Pinpoint the cell where the given text exists, returning its [x, y] midpoint coordinate. 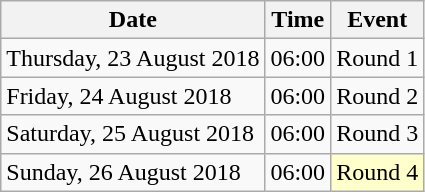
Time [298, 20]
Sunday, 26 August 2018 [133, 172]
Event [378, 20]
Friday, 24 August 2018 [133, 96]
Saturday, 25 August 2018 [133, 134]
Thursday, 23 August 2018 [133, 58]
Round 3 [378, 134]
Date [133, 20]
Round 4 [378, 172]
Round 2 [378, 96]
Round 1 [378, 58]
